Find where the given text appears and provide that cell's center as (X, Y) coordinate. 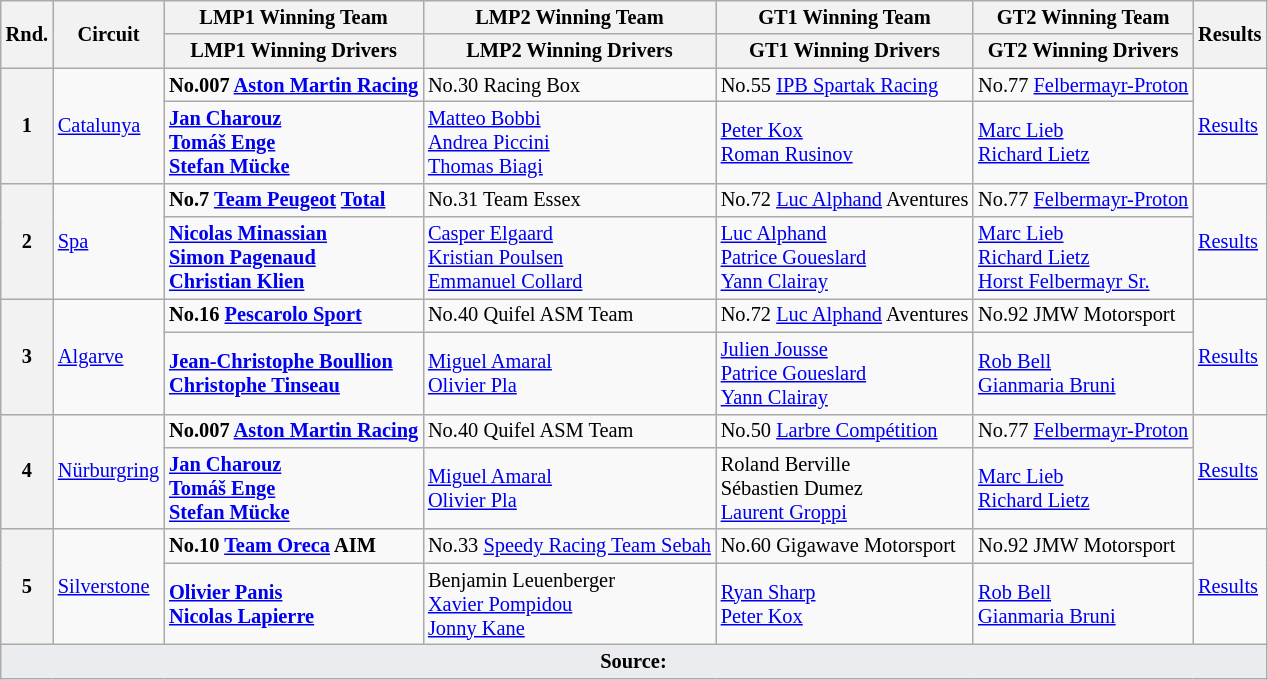
Roland Berville Sébastien Dumez Laurent Groppi (844, 488)
No.60 Gigawave Motorsport (844, 546)
LMP2 Winning Drivers (570, 51)
Spa (108, 240)
Marc Lieb Richard Lietz Horst Felbermayr Sr. (1083, 258)
Algarve (108, 356)
No.31 Team Essex (570, 200)
GT2 Winning Drivers (1083, 51)
Silverstone (108, 586)
Olivier Panis Nicolas Lapierre (294, 604)
4 (27, 472)
No.55 IPB Spartak Racing (844, 85)
No.50 Larbre Compétition (844, 431)
1 (27, 126)
Luc Alphand Patrice Goueslard Yann Clairay (844, 258)
Source: (634, 661)
GT1 Winning Drivers (844, 51)
3 (27, 356)
No.10 Team Oreca AIM (294, 546)
No.16 Pescarolo Sport (294, 315)
Circuit (108, 34)
Matteo Bobbi Andrea Piccini Thomas Biagi (570, 142)
LMP2 Winning Team (570, 17)
Julien Jousse Patrice Goueslard Yann Clairay (844, 373)
No.33 Speedy Racing Team Sebah (570, 546)
Rnd. (27, 34)
LMP1 Winning Team (294, 17)
Peter Kox Roman Rusinov (844, 142)
GT1 Winning Team (844, 17)
5 (27, 586)
Nürburgring (108, 472)
Catalunya (108, 126)
Jean-Christophe Boullion Christophe Tinseau (294, 373)
Nicolas Minassian Simon Pagenaud Christian Klien (294, 258)
Casper Elgaard Kristian Poulsen Emmanuel Collard (570, 258)
No.7 Team Peugeot Total (294, 200)
2 (27, 240)
No.30 Racing Box (570, 85)
GT2 Winning Team (1083, 17)
Ryan Sharp Peter Kox (844, 604)
Benjamin Leuenberger Xavier Pompidou Jonny Kane (570, 604)
LMP1 Winning Drivers (294, 51)
